Locate the cell with the specified text and output its [X, Y] center coordinate. 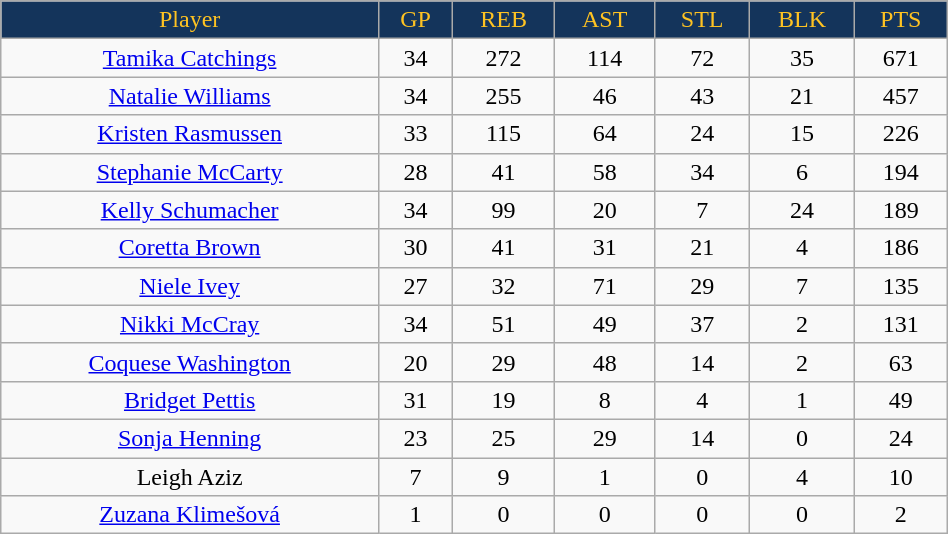
23 [416, 438]
28 [416, 172]
131 [900, 324]
15 [802, 134]
Zuzana Klimešová [190, 515]
226 [900, 134]
51 [503, 324]
Kelly Schumacher [190, 210]
Bridget Pettis [190, 400]
Player [190, 20]
REB [503, 20]
Tamika Catchings [190, 58]
STL [702, 20]
58 [605, 172]
Kristen Rasmussen [190, 134]
Niele Ivey [190, 286]
Sonja Henning [190, 438]
32 [503, 286]
48 [605, 362]
27 [416, 286]
Coretta Brown [190, 248]
AST [605, 20]
63 [900, 362]
99 [503, 210]
GP [416, 20]
135 [900, 286]
186 [900, 248]
114 [605, 58]
272 [503, 58]
6 [802, 172]
46 [605, 96]
35 [802, 58]
457 [900, 96]
Leigh Aziz [190, 477]
71 [605, 286]
33 [416, 134]
Natalie Williams [190, 96]
BLK [802, 20]
PTS [900, 20]
9 [503, 477]
72 [702, 58]
30 [416, 248]
115 [503, 134]
8 [605, 400]
25 [503, 438]
19 [503, 400]
Nikki McCray [190, 324]
Coquese Washington [190, 362]
64 [605, 134]
671 [900, 58]
255 [503, 96]
10 [900, 477]
194 [900, 172]
189 [900, 210]
Stephanie McCarty [190, 172]
43 [702, 96]
37 [702, 324]
